For the text-containing cell, return its midpoint in [x, y] coordinate format. 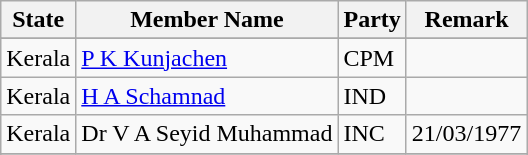
Dr V A Seyid Muhammad [207, 134]
INC [372, 134]
Party [372, 20]
State [38, 20]
CPM [372, 58]
Remark [466, 20]
H A Schamnad [207, 96]
Member Name [207, 20]
IND [372, 96]
21/03/1977 [466, 134]
P K Kunjachen [207, 58]
